Pinpoint the cell where the given text exists, returning its (X, Y) midpoint coordinate. 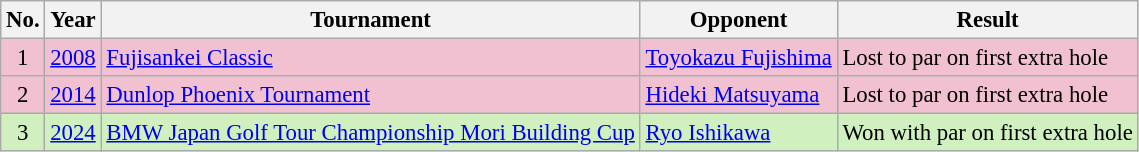
2 (23, 95)
2014 (73, 95)
BMW Japan Golf Tour Championship Mori Building Cup (370, 133)
Won with par on first extra hole (988, 133)
Ryo Ishikawa (738, 133)
Dunlop Phoenix Tournament (370, 95)
Result (988, 20)
Hideki Matsuyama (738, 95)
2024 (73, 133)
3 (23, 133)
1 (23, 58)
Toyokazu Fujishima (738, 58)
2008 (73, 58)
Tournament (370, 20)
No. (23, 20)
Fujisankei Classic (370, 58)
Opponent (738, 20)
Year (73, 20)
